Pinpoint the cell where the given text exists, returning its (X, Y) midpoint coordinate. 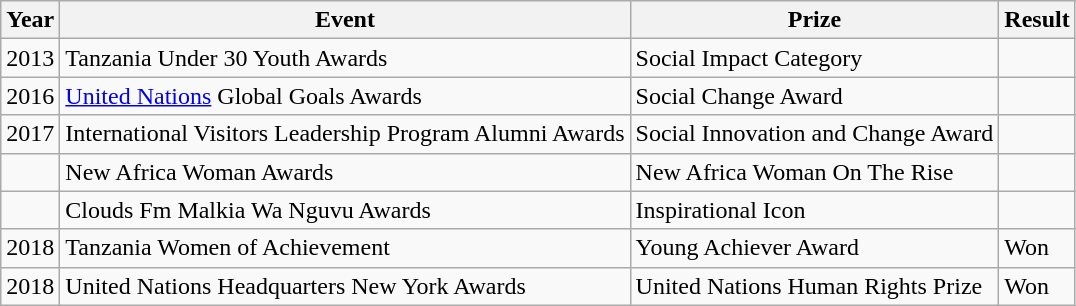
2013 (30, 58)
United Nations Global Goals Awards (345, 96)
Tanzania Under 30 Youth Awards (345, 58)
Event (345, 20)
Prize (814, 20)
Social Change Award (814, 96)
International Visitors Leadership Program Alumni Awards (345, 134)
United Nations Human Rights Prize (814, 286)
Tanzania Women of Achievement (345, 248)
Result (1037, 20)
New Africa Woman On The Rise (814, 172)
New Africa Woman Awards (345, 172)
United Nations Headquarters New York Awards (345, 286)
Year (30, 20)
2017 (30, 134)
Social Impact Category (814, 58)
Inspirational Icon (814, 210)
2016 (30, 96)
Social Innovation and Change Award (814, 134)
Clouds Fm Malkia Wa Nguvu Awards (345, 210)
Young Achiever Award (814, 248)
